Output the (x, y) coordinate of the center of the cell containing the given text.  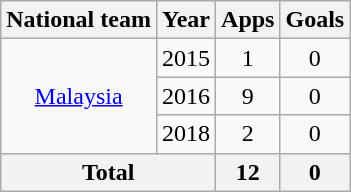
9 (248, 96)
Year (186, 20)
2015 (186, 58)
2 (248, 134)
2018 (186, 134)
Total (108, 172)
Goals (315, 20)
National team (79, 20)
Apps (248, 20)
Malaysia (79, 96)
1 (248, 58)
2016 (186, 96)
12 (248, 172)
